Identify which cell holds the provided text, then report its (X, Y) central coordinate. 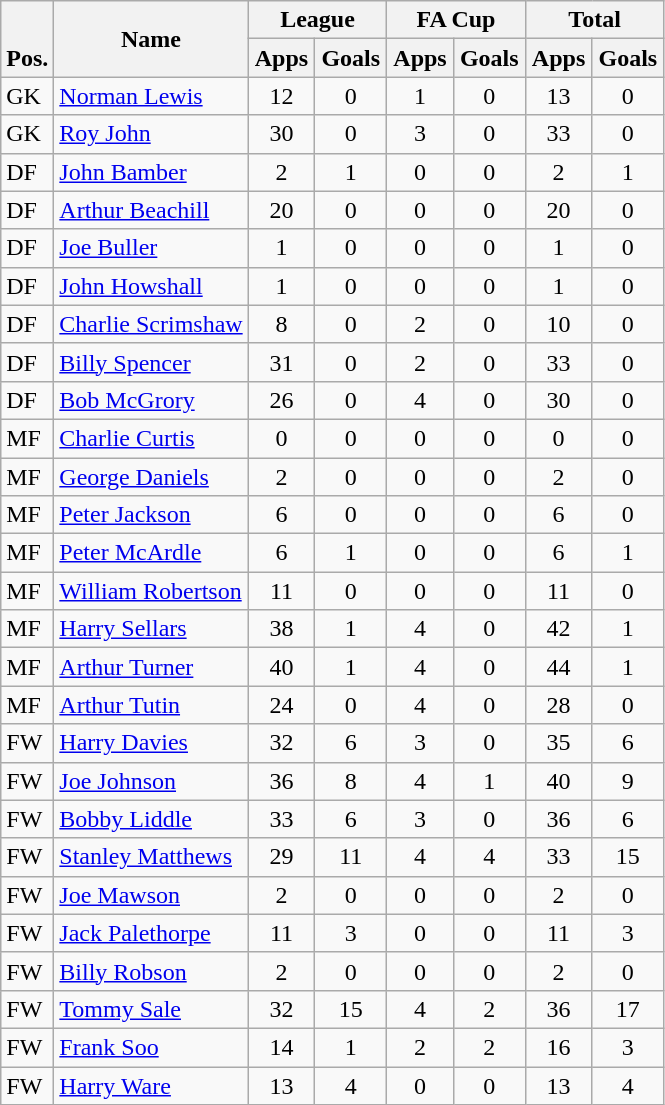
Bobby Liddle (151, 819)
Arthur Turner (151, 667)
John Bamber (151, 172)
John Howshall (151, 286)
Peter Jackson (151, 515)
Billy Spencer (151, 362)
George Daniels (151, 477)
17 (628, 1009)
Pos. (28, 39)
44 (558, 667)
28 (558, 705)
Peter McArdle (151, 553)
Harry Davies (151, 743)
Stanley Matthews (151, 857)
31 (282, 362)
35 (558, 743)
Jack Palethorpe (151, 933)
Frank Soo (151, 1047)
Arthur Beachill (151, 210)
Roy John (151, 134)
Billy Robson (151, 971)
42 (558, 629)
29 (282, 857)
Arthur Tutin (151, 705)
William Robertson (151, 591)
Norman Lewis (151, 96)
Charlie Scrimshaw (151, 324)
Joe Mawson (151, 895)
14 (282, 1047)
Harry Ware (151, 1085)
Name (151, 39)
FA Cup (456, 20)
League (318, 20)
Joe Johnson (151, 781)
Bob McGrory (151, 400)
10 (558, 324)
9 (628, 781)
12 (282, 96)
16 (558, 1047)
38 (282, 629)
26 (282, 400)
Joe Buller (151, 248)
Total (594, 20)
Harry Sellars (151, 629)
Tommy Sale (151, 1009)
24 (282, 705)
Charlie Curtis (151, 438)
